Return [X, Y] of the center of cell containing provided text 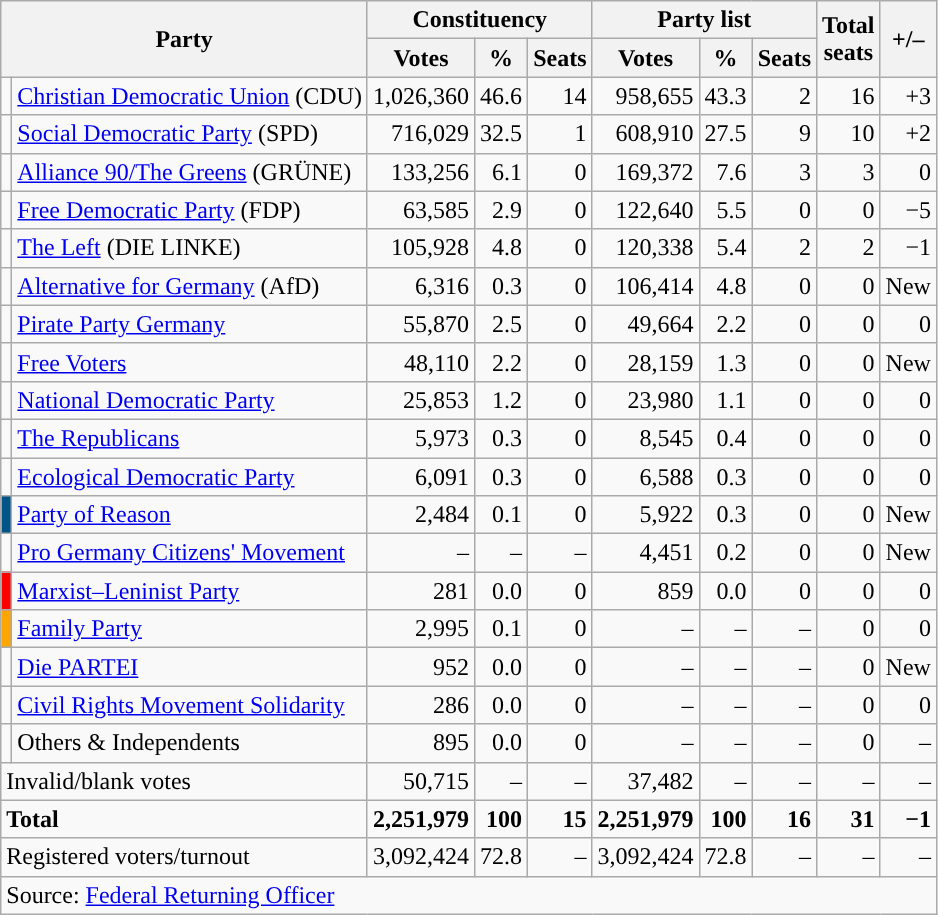
−5 [908, 210]
8,545 [646, 438]
37,482 [646, 781]
Pirate Party Germany [190, 324]
31 [849, 819]
+2 [908, 134]
6,091 [420, 477]
9 [784, 134]
48,110 [420, 362]
5,922 [646, 515]
1.1 [726, 400]
952 [420, 667]
The Left (DIE LINKE) [190, 248]
Marxist–Leninist Party [190, 591]
Party [184, 39]
Family Party [190, 629]
43.3 [726, 96]
4,451 [646, 553]
National Democratic Party [190, 400]
46.6 [502, 96]
Christian Democratic Union (CDU) [190, 96]
106,414 [646, 286]
5.4 [726, 248]
120,338 [646, 248]
10 [849, 134]
Alliance 90/The Greens (GRÜNE) [190, 172]
Civil Rights Movement Solidarity [190, 705]
32.5 [502, 134]
Constituency [480, 20]
55,870 [420, 324]
2,484 [420, 515]
6,588 [646, 477]
859 [646, 591]
Free Democratic Party (FDP) [190, 210]
286 [420, 705]
Alternative for Germany (AfD) [190, 286]
Registered voters/turnout [184, 857]
2,995 [420, 629]
169,372 [646, 172]
122,640 [646, 210]
Social Democratic Party (SPD) [190, 134]
The Republicans [190, 438]
6.1 [502, 172]
1 [560, 134]
+/– [908, 39]
1.3 [726, 362]
49,664 [646, 324]
23,980 [646, 400]
Source: Federal Returning Officer [469, 895]
50,715 [420, 781]
5.5 [726, 210]
28,159 [646, 362]
Ecological Democratic Party [190, 477]
5,973 [420, 438]
0.2 [726, 553]
608,910 [646, 134]
133,256 [420, 172]
1.2 [502, 400]
63,585 [420, 210]
281 [420, 591]
Party of Reason [190, 515]
+3 [908, 96]
895 [420, 743]
Invalid/blank votes [184, 781]
2.9 [502, 210]
Free Voters [190, 362]
Others & Independents [190, 743]
7.6 [726, 172]
105,928 [420, 248]
2.5 [502, 324]
Die PARTEI [190, 667]
Total [184, 819]
14 [560, 96]
Party list [704, 20]
27.5 [726, 134]
25,853 [420, 400]
6,316 [420, 286]
0.4 [726, 438]
716,029 [420, 134]
Pro Germany Citizens' Movement [190, 553]
Totalseats [849, 39]
15 [560, 819]
958,655 [646, 96]
1,026,360 [420, 96]
